Locate the cell with the specified text and output its (X, Y) center coordinate. 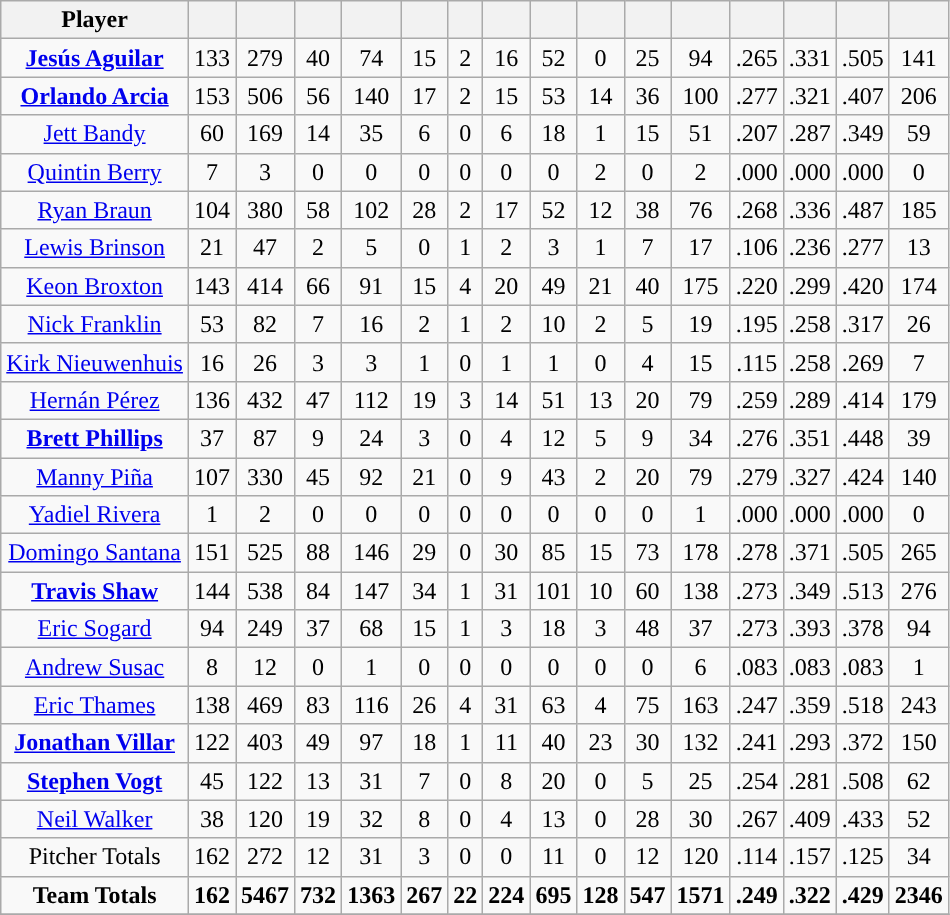
73 (648, 553)
525 (266, 553)
22 (466, 895)
24 (372, 438)
Nick Franklin (95, 324)
.322 (810, 895)
100 (700, 96)
84 (318, 591)
147 (372, 591)
32 (372, 819)
153 (212, 96)
169 (266, 134)
174 (918, 286)
330 (266, 477)
Jesús Aguilar (95, 58)
1363 (372, 895)
150 (918, 743)
128 (600, 895)
.281 (810, 781)
62 (918, 781)
.249 (756, 895)
56 (318, 96)
.276 (756, 438)
76 (700, 210)
.409 (810, 819)
.220 (756, 286)
Eric Thames (95, 705)
695 (554, 895)
380 (266, 210)
.331 (810, 58)
133 (212, 58)
.371 (810, 553)
.207 (756, 134)
469 (266, 705)
35 (372, 134)
Kirk Nieuwenhuis (95, 362)
5467 (266, 895)
23 (600, 743)
107 (212, 477)
.265 (756, 58)
.433 (862, 819)
Keon Broxton (95, 286)
1571 (700, 895)
163 (700, 705)
Ryan Braun (95, 210)
.125 (862, 857)
.378 (862, 629)
102 (372, 210)
.106 (756, 248)
Team Totals (95, 895)
88 (318, 553)
74 (372, 58)
.513 (862, 591)
178 (700, 553)
82 (266, 324)
43 (554, 477)
206 (918, 96)
265 (918, 553)
243 (918, 705)
732 (318, 895)
.254 (756, 781)
.293 (810, 743)
Jett Bandy (95, 134)
29 (424, 553)
58 (318, 210)
92 (372, 477)
.448 (862, 438)
66 (318, 286)
Quintin Berry (95, 172)
59 (918, 134)
403 (266, 743)
272 (266, 857)
.327 (810, 477)
.414 (862, 400)
.259 (756, 400)
.287 (810, 134)
.317 (862, 324)
276 (918, 591)
39 (918, 438)
.247 (756, 705)
.157 (810, 857)
506 (266, 96)
136 (212, 400)
Hernán Pérez (95, 400)
279 (266, 58)
141 (918, 58)
Yadiel Rivera (95, 515)
Stephen Vogt (95, 781)
.487 (862, 210)
Brett Phillips (95, 438)
.236 (810, 248)
68 (372, 629)
.508 (862, 781)
185 (918, 210)
.269 (862, 362)
224 (506, 895)
Andrew Susac (95, 667)
.268 (756, 210)
Travis Shaw (95, 591)
91 (372, 286)
.278 (756, 553)
87 (266, 438)
48 (648, 629)
538 (266, 591)
144 (212, 591)
.351 (810, 438)
36 (648, 96)
.518 (862, 705)
.321 (810, 96)
179 (918, 400)
75 (648, 705)
Manny Piña (95, 477)
101 (554, 591)
.289 (810, 400)
267 (424, 895)
.359 (810, 705)
Pitcher Totals (95, 857)
.267 (756, 819)
.336 (810, 210)
.424 (862, 477)
Jonathan Villar (95, 743)
83 (318, 705)
547 (648, 895)
175 (700, 286)
Orlando Arcia (95, 96)
414 (266, 286)
Domingo Santana (95, 553)
.241 (756, 743)
Eric Sogard (95, 629)
85 (554, 553)
.279 (756, 477)
249 (266, 629)
97 (372, 743)
.115 (756, 362)
.195 (756, 324)
.299 (810, 286)
.420 (862, 286)
.114 (756, 857)
Player (95, 20)
146 (372, 553)
104 (212, 210)
143 (212, 286)
.429 (862, 895)
Lewis Brinson (95, 248)
Neil Walker (95, 819)
.393 (810, 629)
116 (372, 705)
63 (554, 705)
112 (372, 400)
151 (212, 553)
432 (266, 400)
.372 (862, 743)
132 (700, 743)
.407 (862, 96)
2346 (918, 895)
